Extract the [x, y] coordinate from the center of the cell holding the provided text.  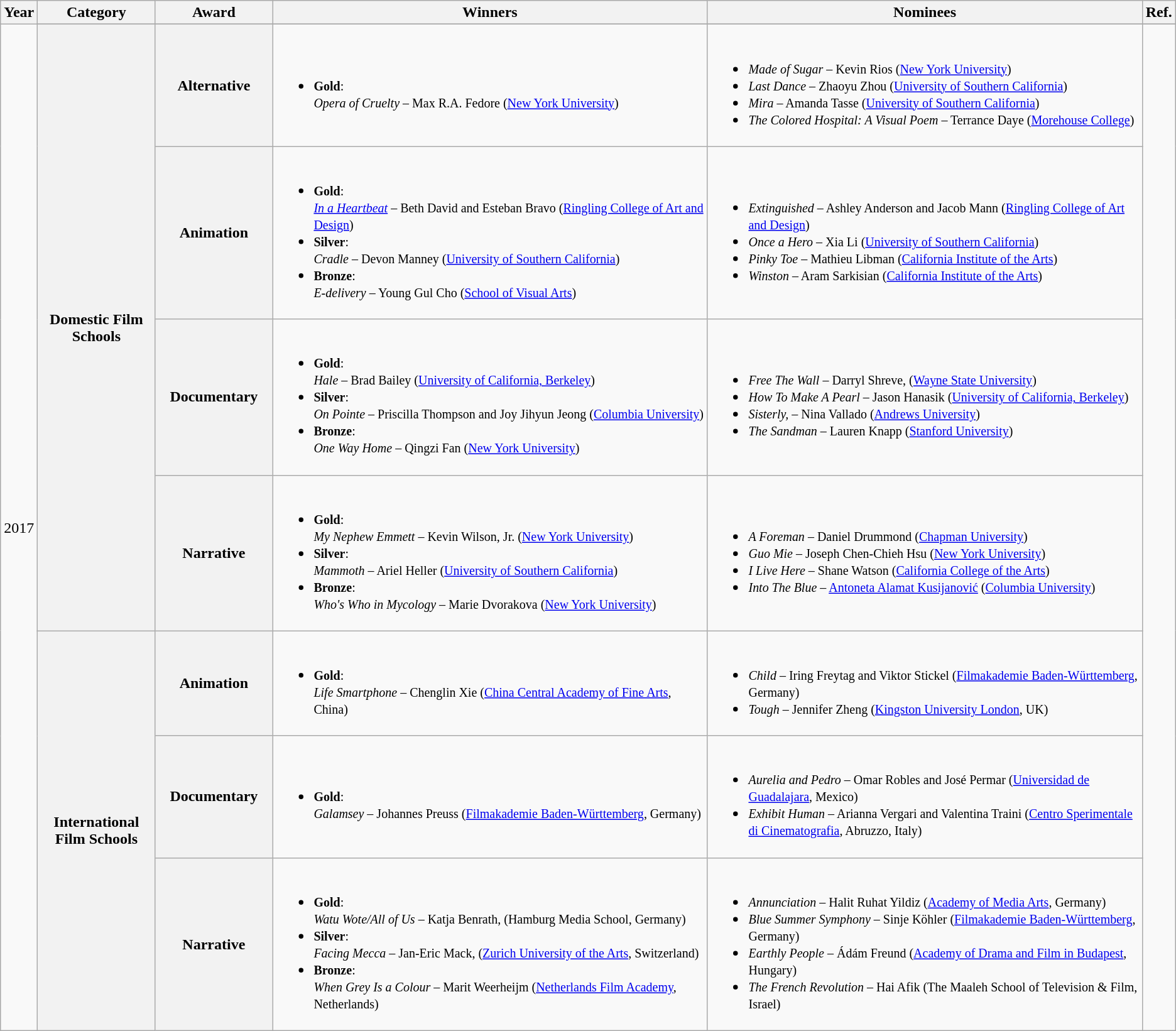
2017 [19, 528]
International Film Schools [97, 831]
Ref. [1158, 13]
Nominees [925, 13]
Gold:Galamsey – Johannes Preuss (Filmakademie Baden-Württemberg, Germany) [490, 797]
Gold:Opera of Cruelty – Max R.A. Fedore (New York University) [490, 85]
Award [214, 13]
Year [19, 13]
Category [97, 13]
Alternative [214, 85]
Gold:Life Smartphone – Chenglin Xie (China Central Academy of Fine Arts, China) [490, 684]
Child – Iring Freytag and Viktor Stickel (Filmakademie Baden-Württemberg, Germany)Tough – Jennifer Zheng (Kingston University London, UK) [925, 684]
Winners [490, 13]
Domestic Film Schools [97, 328]
